From the cell containing the given text, extract its center point as [X, Y] coordinate. 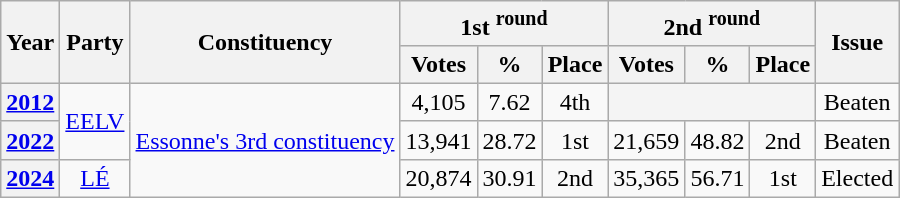
7.62 [510, 102]
Elected [858, 178]
4,105 [438, 102]
13,941 [438, 140]
35,365 [646, 178]
Year [30, 42]
30.91 [510, 178]
4th [575, 102]
1st round [504, 24]
21,659 [646, 140]
20,874 [438, 178]
Constituency [265, 42]
Essonne's 3rd constituency [265, 140]
Party [95, 42]
28.72 [510, 140]
EELV [95, 121]
2012 [30, 102]
2024 [30, 178]
LÉ [95, 178]
48.82 [718, 140]
Issue [858, 42]
56.71 [718, 178]
2022 [30, 140]
2nd round [712, 24]
